Detect which cell encompasses the target text, then output its [x, y] center coordinate. 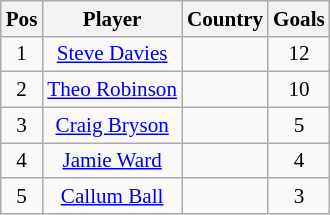
Jamie Ward [112, 160]
10 [299, 90]
Theo Robinson [112, 90]
Country [225, 18]
Steve Davies [112, 54]
2 [22, 90]
Goals [299, 18]
Craig Bryson [112, 124]
12 [299, 54]
1 [22, 54]
Pos [22, 18]
Player [112, 18]
Callum Ball [112, 196]
